Locate the cell with the specified text and output its [X, Y] center coordinate. 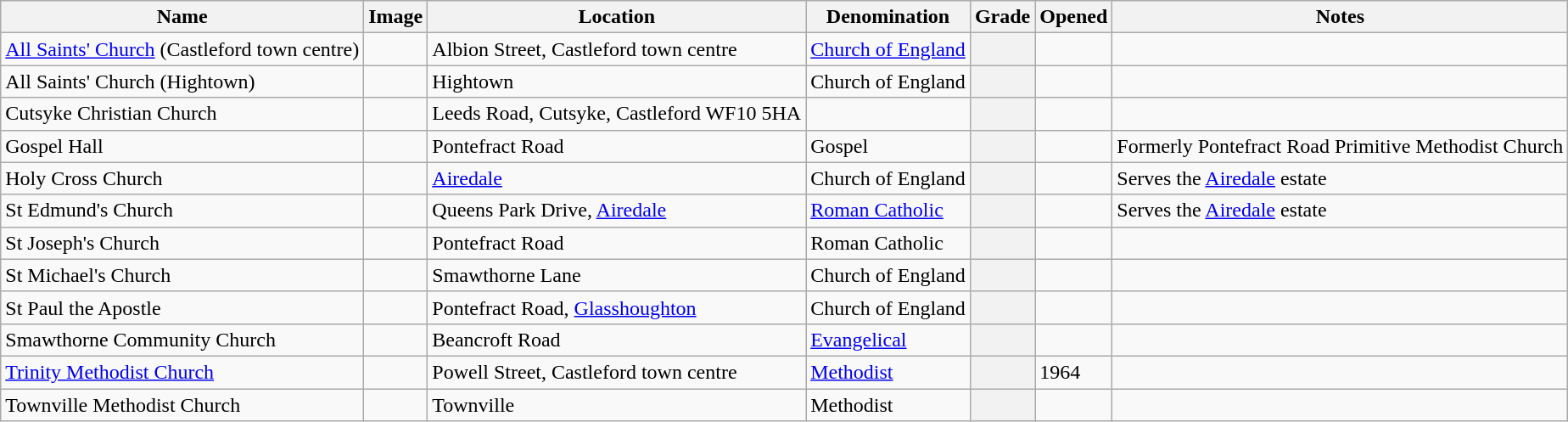
St Joseph's Church [182, 243]
Beancroft Road [617, 340]
Denomination [888, 17]
Gospel [888, 146]
1964 [1074, 372]
St Edmund's Church [182, 211]
Formerly Pontefract Road Primitive Methodist Church [1341, 146]
Townville Methodist Church [182, 405]
Location [617, 17]
St Paul the Apostle [182, 307]
Pontefract Road, Glasshoughton [617, 307]
Powell Street, Castleford town centre [617, 372]
All Saints' Church (Castleford town centre) [182, 49]
Notes [1341, 17]
Trinity Methodist Church [182, 372]
Holy Cross Church [182, 178]
Evangelical [888, 340]
Gospel Hall [182, 146]
Cutsyke Christian Church [182, 114]
Smawthorne Community Church [182, 340]
Albion Street, Castleford town centre [617, 49]
Airedale [617, 178]
Townville [617, 405]
Image [395, 17]
All Saints' Church (Hightown) [182, 82]
Name [182, 17]
Leeds Road, Cutsyke, Castleford WF10 5HA [617, 114]
St Michael's Church [182, 275]
Smawthorne Lane [617, 275]
Hightown [617, 82]
Queens Park Drive, Airedale [617, 211]
Opened [1074, 17]
Grade [1002, 17]
